Scan for the cell matching the given text and deliver its (x, y) coordinate at center. 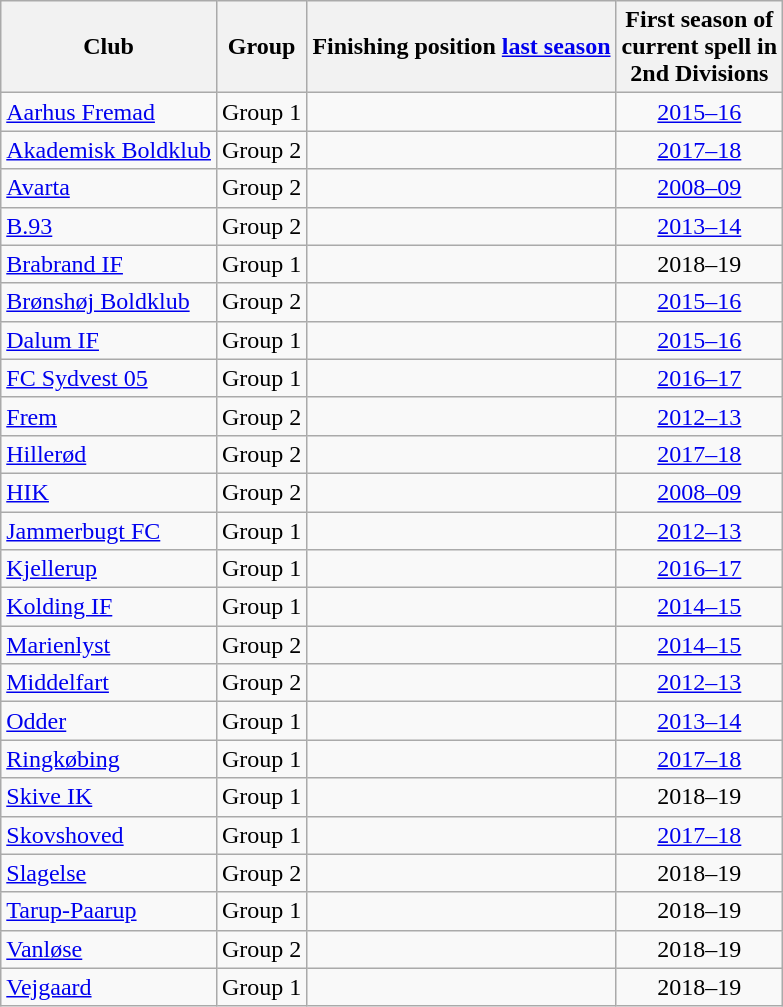
Hillerød (109, 454)
First season ofcurrent spell in2nd Divisions (700, 47)
Marienlyst (109, 645)
Vejgaard (109, 987)
Akademisk Boldklub (109, 150)
Brønshøj Boldklub (109, 302)
Dalum IF (109, 340)
Middelfart (109, 683)
Avarta (109, 188)
B.93 (109, 226)
Ringkøbing (109, 759)
FC Sydvest 05 (109, 378)
Tarup-Paarup (109, 911)
Kolding IF (109, 607)
Slagelse (109, 873)
Skovshoved (109, 835)
Aarhus Fremad (109, 112)
Kjellerup (109, 569)
Vanløse (109, 949)
Finishing position last season (462, 47)
Group (261, 47)
Frem (109, 416)
Club (109, 47)
Brabrand IF (109, 264)
Skive IK (109, 797)
Odder (109, 721)
Jammerbugt FC (109, 531)
HIK (109, 492)
